Detect which cell encompasses the target text, then output its (x, y) center coordinate. 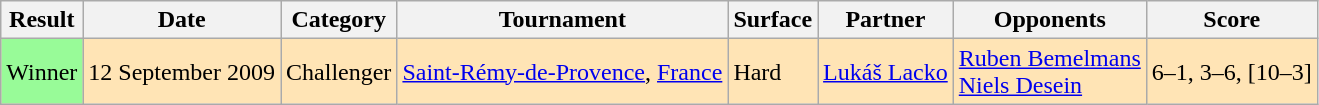
Partner (886, 20)
Hard (773, 72)
Result (42, 20)
Ruben Bemelmans Niels Desein (1050, 72)
Score (1232, 20)
Surface (773, 20)
Saint-Rémy-de-Provence, France (562, 72)
Tournament (562, 20)
Lukáš Lacko (886, 72)
Winner (42, 72)
Challenger (339, 72)
Category (339, 20)
12 September 2009 (182, 72)
Opponents (1050, 20)
Date (182, 20)
6–1, 3–6, [10–3] (1232, 72)
